Identify which cell holds the provided text, then report its [x, y] central coordinate. 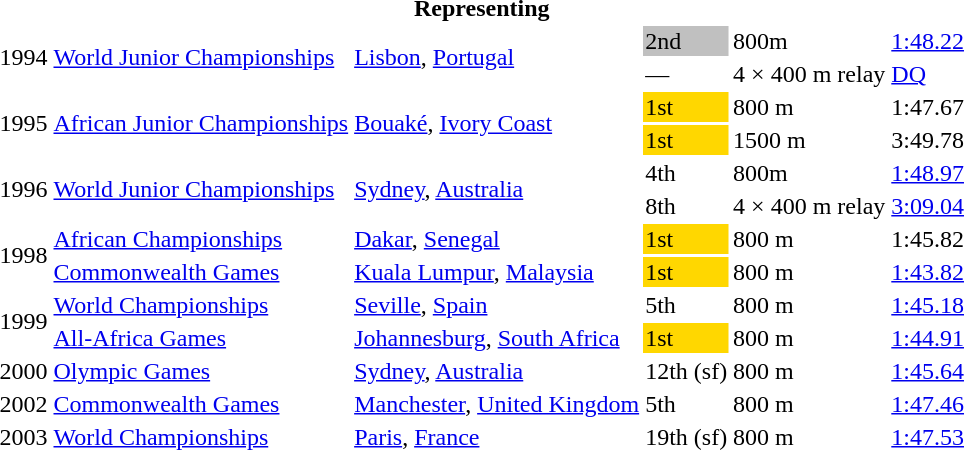
African Junior Championships [201, 124]
Kuala Lumpur, Malaysia [497, 272]
8th [686, 206]
Seville, Spain [497, 305]
12th (sf) [686, 371]
Bouaké, Ivory Coast [497, 124]
Dakar, Senegal [497, 239]
1500 m [810, 140]
— [686, 74]
World Championships [201, 305]
Johannesburg, South Africa [497, 338]
4th [686, 173]
2nd [686, 41]
Olympic Games [201, 371]
Lisbon, Portugal [497, 58]
All-Africa Games [201, 338]
African Championships [201, 239]
Manchester, United Kingdom [497, 404]
